Identify which cell holds the provided text, then report its [x, y] central coordinate. 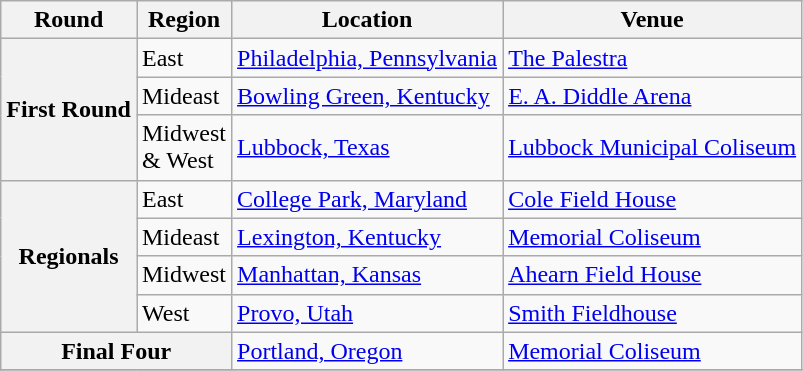
First Round [69, 110]
Regionals [69, 256]
Lexington, Kentucky [368, 237]
Bowling Green, Kentucky [368, 96]
Final Four [116, 351]
Smith Fieldhouse [652, 313]
Ahearn Field House [652, 275]
Midwest& West [184, 148]
Manhattan, Kansas [368, 275]
Provo, Utah [368, 313]
Region [184, 20]
Midwest [184, 275]
Lubbock, Texas [368, 148]
E. A. Diddle Arena [652, 96]
Venue [652, 20]
Cole Field House [652, 199]
Round [69, 20]
West [184, 313]
Location [368, 20]
College Park, Maryland [368, 199]
Portland, Oregon [368, 351]
Philadelphia, Pennsylvania [368, 58]
Lubbock Municipal Coliseum [652, 148]
The Palestra [652, 58]
